Scan for the cell matching the given text and deliver its (x, y) coordinate at center. 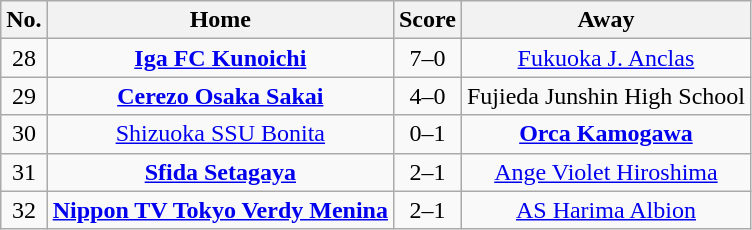
Orca Kamogawa (606, 134)
Shizuoka SSU Bonita (220, 134)
Iga FC Kunoichi (220, 58)
Fukuoka J. Anclas (606, 58)
32 (24, 210)
No. (24, 20)
Ange Violet Hiroshima (606, 172)
Score (427, 20)
Away (606, 20)
Fujieda Junshin High School (606, 96)
AS Harima Albion (606, 210)
31 (24, 172)
0–1 (427, 134)
Sfida Setagaya (220, 172)
Home (220, 20)
29 (24, 96)
Cerezo Osaka Sakai (220, 96)
4–0 (427, 96)
28 (24, 58)
30 (24, 134)
7–0 (427, 58)
Nippon TV Tokyo Verdy Menina (220, 210)
